Detect which cell encompasses the target text, then output its [x, y] center coordinate. 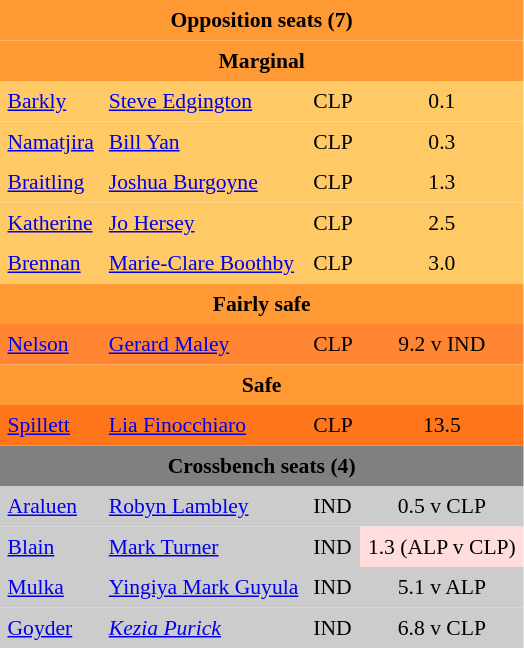
Bill Yan [203, 141]
Jo Hersey [203, 222]
1.3 [442, 182]
0.1 [442, 101]
Goyder [50, 627]
Crossbench seats (4) [262, 465]
9.2 v IND [442, 344]
Kezia Purick [203, 627]
Mark Turner [203, 546]
Steve Edgington [203, 101]
Blain [50, 546]
Brennan [50, 263]
Namatjira [50, 141]
Robyn Lambley [203, 506]
Opposition seats (7) [262, 20]
Nelson [50, 344]
0.3 [442, 141]
6.8 v CLP [442, 627]
5.1 v ALP [442, 587]
Gerard Maley [203, 344]
13.5 [442, 425]
0.5 v CLP [442, 506]
Katherine [50, 222]
Marie-Clare Boothby [203, 263]
3.0 [442, 263]
Mulka [50, 587]
Lia Finocchiaro [203, 425]
Barkly [50, 101]
1.3 (ALP v CLP) [442, 546]
Braitling [50, 182]
2.5 [442, 222]
Spillett [50, 425]
Fairly safe [262, 303]
Joshua Burgoyne [203, 182]
Safe [262, 384]
Araluen [50, 506]
Marginal [262, 60]
Yingiya Mark Guyula [203, 587]
